Determine the (X, Y) coordinate at the center of the cell enclosing the given text.  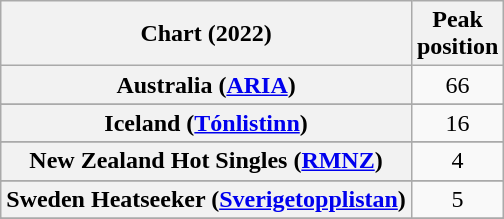
5 (457, 199)
Peakposition (457, 34)
Chart (2022) (206, 34)
Sweden Heatseeker (Sverigetopplistan) (206, 199)
66 (457, 85)
Iceland (Tónlistinn) (206, 123)
16 (457, 123)
4 (457, 161)
New Zealand Hot Singles (RMNZ) (206, 161)
Australia (ARIA) (206, 85)
